Provide the (X, Y) coordinate of the cell's center where the given text is located.  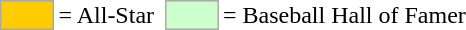
= All-Star (106, 15)
